For the text-containing cell, return its midpoint in [X, Y] coordinate format. 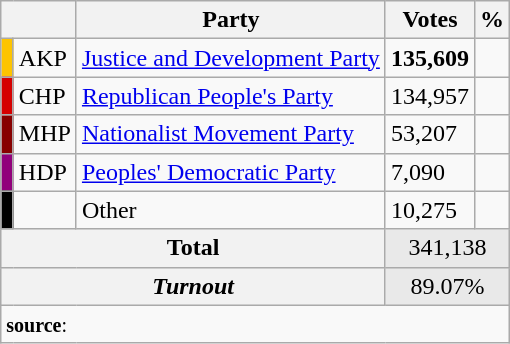
10,275 [430, 210]
134,957 [430, 96]
Turnout [194, 286]
MHP [44, 134]
Republican People's Party [230, 96]
Justice and Development Party [230, 58]
Votes [430, 20]
Nationalist Movement Party [230, 134]
Party [230, 20]
341,138 [447, 248]
source: [256, 324]
53,207 [430, 134]
7,090 [430, 172]
% [492, 20]
Total [194, 248]
CHP [44, 96]
135,609 [430, 58]
89.07% [447, 286]
Peoples' Democratic Party [230, 172]
AKP [44, 58]
Other [230, 210]
HDP [44, 172]
